Provide the [X, Y] coordinate of the cell's center where the given text is located.  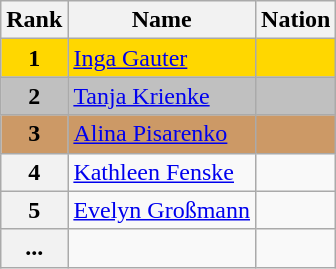
5 [34, 210]
... [34, 248]
Inga Gauter [162, 58]
Kathleen Fenske [162, 172]
Name [162, 20]
Alina Pisarenko [162, 134]
2 [34, 96]
Evelyn Großmann [162, 210]
1 [34, 58]
4 [34, 172]
3 [34, 134]
Rank [34, 20]
Nation [296, 20]
Tanja Krienke [162, 96]
